Extract the (x, y) coordinate from the center of the cell holding the provided text.  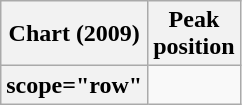
Peakposition (194, 34)
scope="row" (74, 85)
Chart (2009) (74, 34)
